Identify which cell holds the provided text, then report its [x, y] central coordinate. 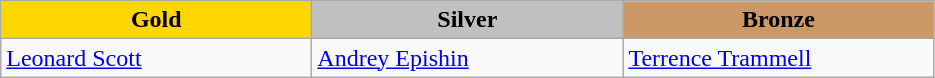
Leonard Scott [156, 58]
Andrey Epishin [468, 58]
Terrence Trammell [778, 58]
Gold [156, 20]
Bronze [778, 20]
Silver [468, 20]
